Extract the [X, Y] coordinate from the center of the cell holding the provided text.  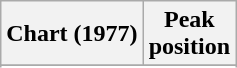
Peakposition [189, 34]
Chart (1977) [72, 34]
